Locate the cell with the specified text and output its [X, Y] center coordinate. 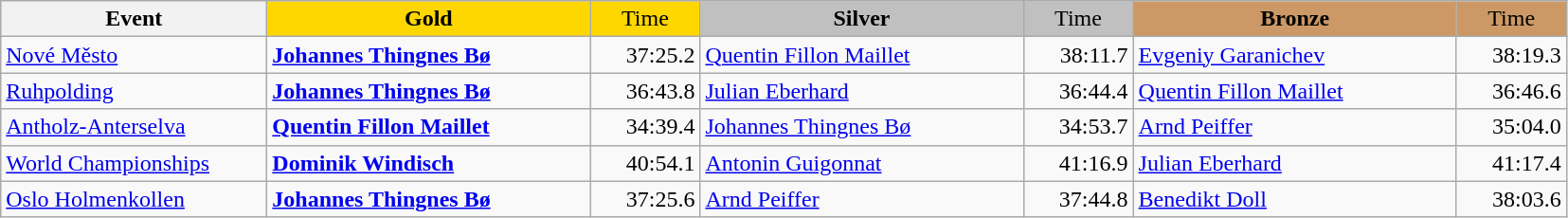
Benedikt Doll [1294, 199]
41:16.9 [1078, 163]
38:11.7 [1078, 55]
Bronze [1294, 19]
34:39.4 [645, 127]
Evgeniy Garanichev [1294, 55]
35:04.0 [1511, 127]
38:03.6 [1511, 199]
Dominik Windisch [428, 163]
40:54.1 [645, 163]
34:53.7 [1078, 127]
Antonin Guigonnat [862, 163]
37:44.8 [1078, 199]
Ruhpolding [135, 91]
Oslo Holmenkollen [135, 199]
36:46.6 [1511, 91]
Silver [862, 19]
Gold [428, 19]
41:17.4 [1511, 163]
37:25.6 [645, 199]
38:19.3 [1511, 55]
Antholz-Anterselva [135, 127]
Event [135, 19]
Nové Město [135, 55]
36:43.8 [645, 91]
36:44.4 [1078, 91]
37:25.2 [645, 55]
World Championships [135, 163]
